Output the [X, Y] coordinate of the center of the cell containing the given text.  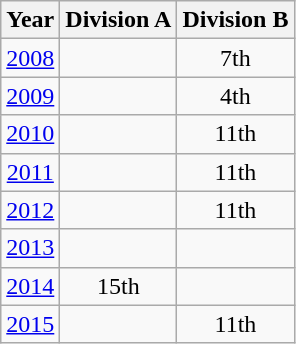
2009 [30, 96]
2011 [30, 172]
2014 [30, 286]
4th [236, 96]
2010 [30, 134]
2012 [30, 210]
7th [236, 58]
2015 [30, 324]
Division B [236, 20]
2013 [30, 248]
Year [30, 20]
Division A [118, 20]
2008 [30, 58]
15th [118, 286]
